Scan for the cell matching the given text and deliver its [x, y] coordinate at center. 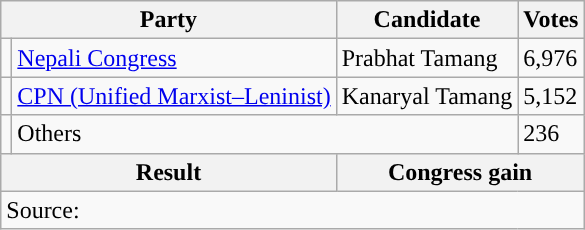
Others [265, 134]
Nepali Congress [174, 58]
Kanaryal Tamang [427, 96]
236 [551, 134]
Source: [292, 210]
Party [168, 20]
Candidate [427, 20]
Prabhat Tamang [427, 58]
Congress gain [460, 172]
6,976 [551, 58]
Result [168, 172]
5,152 [551, 96]
CPN (Unified Marxist–Leninist) [174, 96]
Votes [551, 20]
